For the text-containing cell, return its midpoint in (x, y) coordinate format. 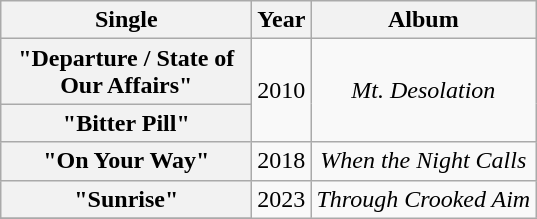
"On Your Way" (126, 161)
"Departure / State of Our Affairs" (126, 72)
When the Night Calls (424, 161)
2018 (282, 161)
Through Crooked Aim (424, 199)
Mt. Desolation (424, 90)
2023 (282, 199)
"Sunrise" (126, 199)
2010 (282, 90)
Album (424, 20)
"Bitter Pill" (126, 123)
Single (126, 20)
Year (282, 20)
